Return (x, y) of the center of cell containing provided text 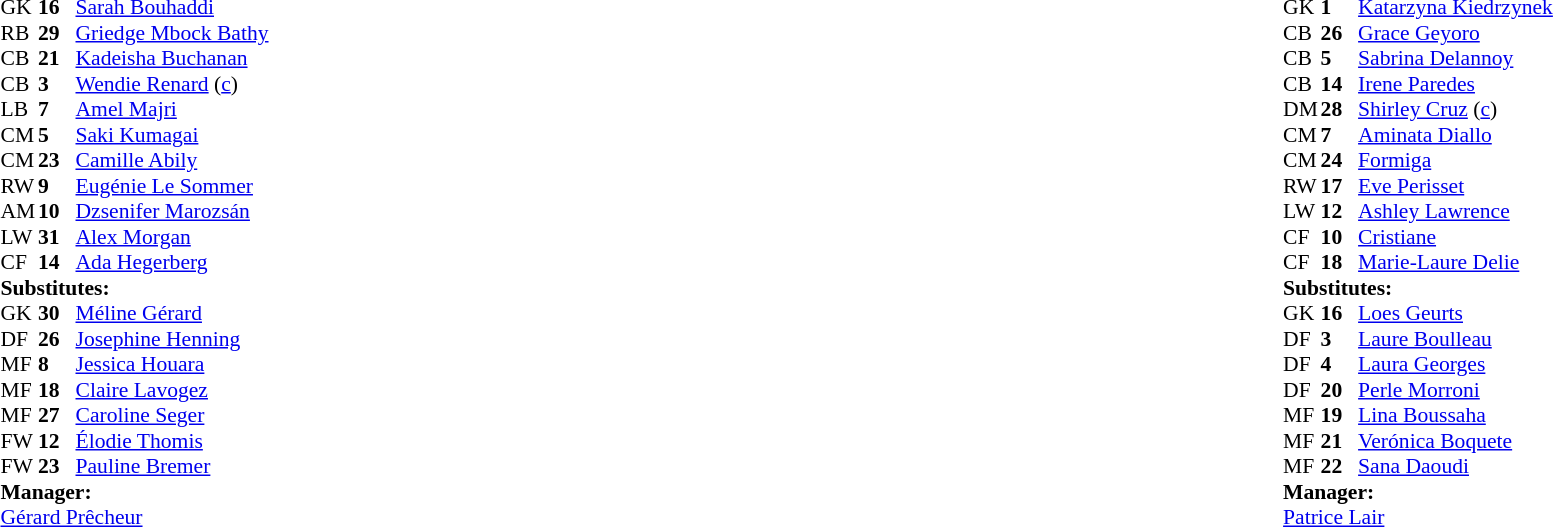
9 (57, 186)
16 (1340, 313)
Ada Hegerberg (172, 263)
Jessica Houara (172, 365)
Verónica Boquete (1456, 441)
Perle Morroni (1456, 390)
Eve Perisset (1456, 186)
Méline Gérard (172, 313)
Aminata Diallo (1456, 135)
Caroline Seger (172, 415)
Saki Kumagai (172, 135)
17 (1340, 186)
Cristiane (1456, 237)
Lina Boussaha (1456, 415)
Amel Majri (172, 109)
Irene Paredes (1456, 84)
Shirley Cruz (c) (1456, 109)
Élodie Thomis (172, 441)
Camille Abily (172, 161)
Ashley Lawrence (1456, 211)
AM (19, 211)
4 (1340, 365)
Eugénie Le Sommer (172, 186)
Alex Morgan (172, 237)
20 (1340, 390)
Grace Geyoro (1456, 33)
Laure Boulleau (1456, 339)
Pauline Bremer (172, 467)
Marie-Laure Delie (1456, 263)
30 (57, 313)
28 (1340, 109)
Formiga (1456, 161)
Kadeisha Buchanan (172, 59)
Dzsenifer Marozsán (172, 211)
Loes Geurts (1456, 313)
27 (57, 415)
Laura Georges (1456, 365)
Griedge Mbock Bathy (172, 33)
19 (1340, 415)
LB (19, 109)
DM (1302, 109)
Sana Daoudi (1456, 467)
Wendie Renard (c) (172, 84)
24 (1340, 161)
Josephine Henning (172, 339)
Sabrina Delannoy (1456, 59)
31 (57, 237)
29 (57, 33)
RB (19, 33)
8 (57, 365)
Claire Lavogez (172, 390)
22 (1340, 467)
